Find where the given text appears and provide that cell's center as [x, y] coordinate. 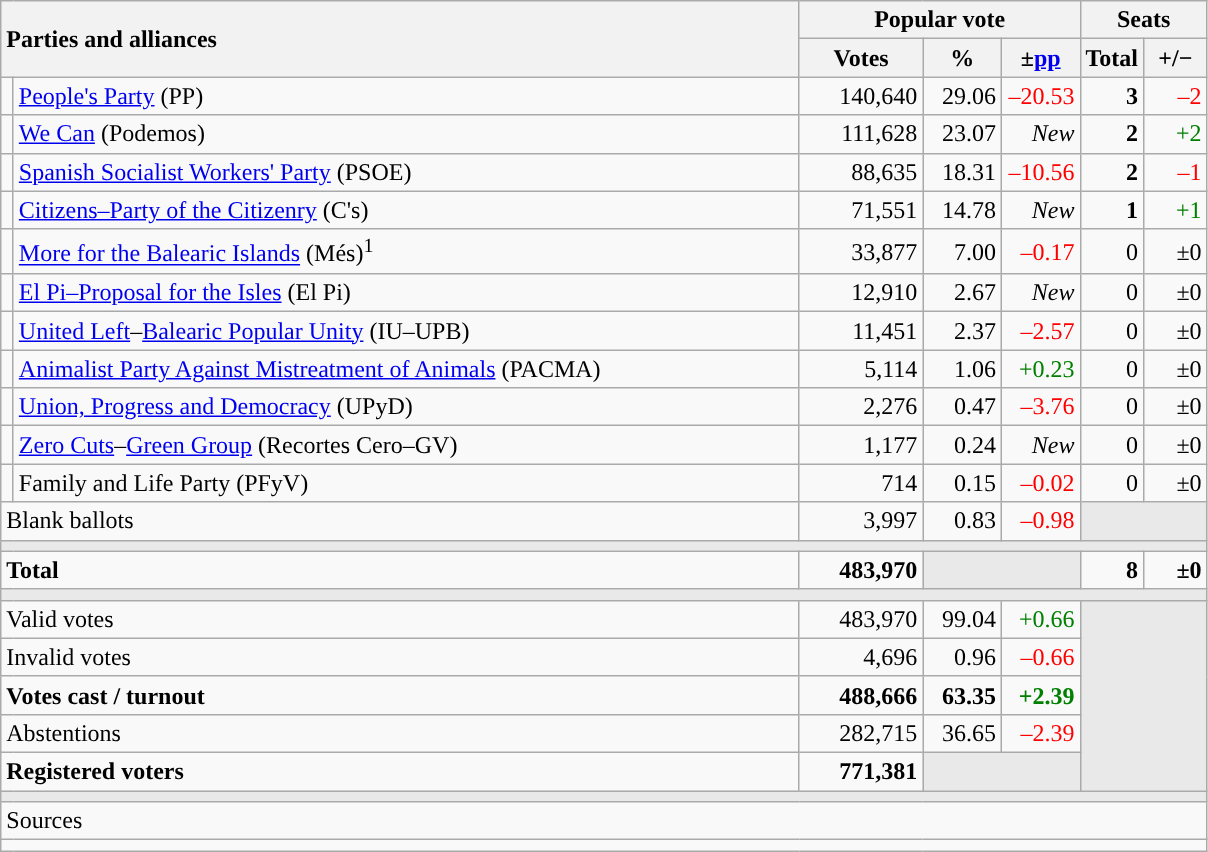
1,177 [861, 445]
Sources [604, 821]
+0.23 [1040, 369]
2.37 [962, 331]
More for the Balearic Islands (Més)1 [406, 252]
0.83 [962, 521]
8 [1112, 570]
Valid votes [400, 619]
–3.76 [1040, 407]
3 [1112, 96]
Abstentions [400, 733]
71,551 [861, 210]
People's Party (PP) [406, 96]
714 [861, 483]
140,640 [861, 96]
Union, Progress and Democracy (UPyD) [406, 407]
7.00 [962, 252]
+2 [1176, 134]
4,696 [861, 657]
282,715 [861, 733]
63.35 [962, 695]
Registered voters [400, 772]
–0.98 [1040, 521]
11,451 [861, 331]
–20.53 [1040, 96]
12,910 [861, 293]
Citizens–Party of the Citizenry (C's) [406, 210]
Invalid votes [400, 657]
Seats [1144, 20]
33,877 [861, 252]
18.31 [962, 172]
±pp [1040, 58]
% [962, 58]
99.04 [962, 619]
771,381 [861, 772]
23.07 [962, 134]
+/− [1176, 58]
Zero Cuts–Green Group (Recortes Cero–GV) [406, 445]
14.78 [962, 210]
2,276 [861, 407]
0.15 [962, 483]
Spanish Socialist Workers' Party (PSOE) [406, 172]
United Left–Balearic Popular Unity (IU–UPB) [406, 331]
–10.56 [1040, 172]
–0.17 [1040, 252]
–2 [1176, 96]
Blank ballots [400, 521]
0.47 [962, 407]
–2.57 [1040, 331]
Animalist Party Against Mistreatment of Animals (PACMA) [406, 369]
–0.02 [1040, 483]
We Can (Podemos) [406, 134]
0.96 [962, 657]
El Pi–Proposal for the Isles (El Pi) [406, 293]
29.06 [962, 96]
Parties and alliances [400, 39]
111,628 [861, 134]
+1 [1176, 210]
Family and Life Party (PFyV) [406, 483]
36.65 [962, 733]
1.06 [962, 369]
5,114 [861, 369]
–2.39 [1040, 733]
–1 [1176, 172]
Popular vote [940, 20]
–0.66 [1040, 657]
+2.39 [1040, 695]
2.67 [962, 293]
88,635 [861, 172]
3,997 [861, 521]
Votes cast / turnout [400, 695]
488,666 [861, 695]
1 [1112, 210]
0.24 [962, 445]
+0.66 [1040, 619]
Votes [861, 58]
